Determine the (X, Y) coordinate at the center of the cell enclosing the given text.  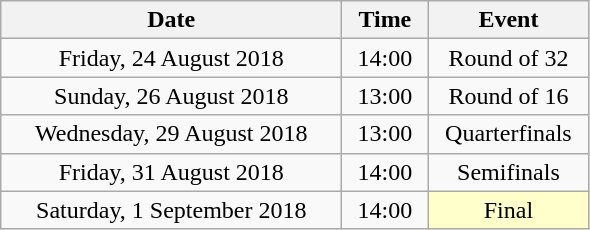
Friday, 24 August 2018 (172, 58)
Event (508, 20)
Quarterfinals (508, 134)
Sunday, 26 August 2018 (172, 96)
Saturday, 1 September 2018 (172, 210)
Round of 32 (508, 58)
Time (385, 20)
Round of 16 (508, 96)
Date (172, 20)
Final (508, 210)
Semifinals (508, 172)
Wednesday, 29 August 2018 (172, 134)
Friday, 31 August 2018 (172, 172)
